Capture the cell that displays the provided text and extract its (X, Y) central coordinate. 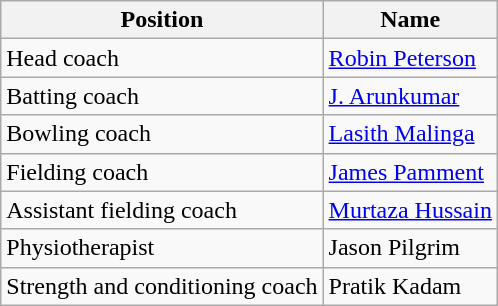
Fielding coach (162, 172)
Batting coach (162, 96)
Bowling coach (162, 134)
Position (162, 20)
James Pamment (410, 172)
Robin Peterson (410, 58)
Physiotherapist (162, 248)
Lasith Malinga (410, 134)
J. Arunkumar (410, 96)
Head coach (162, 58)
Strength and conditioning coach (162, 286)
Jason Pilgrim (410, 248)
Pratik Kadam (410, 286)
Assistant fielding coach (162, 210)
Name (410, 20)
Murtaza Hussain (410, 210)
